Determine the (X, Y) coordinate at the center of the cell enclosing the given text.  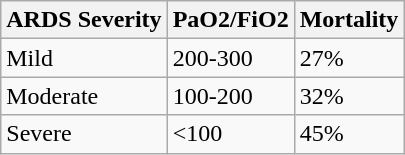
<100 (230, 134)
200-300 (230, 58)
27% (349, 58)
100-200 (230, 96)
45% (349, 134)
32% (349, 96)
Mortality (349, 20)
Mild (84, 58)
Moderate (84, 96)
PaO2/FiO2 (230, 20)
Severe (84, 134)
ARDS Severity (84, 20)
